Detect which cell encompasses the target text, then output its (x, y) center coordinate. 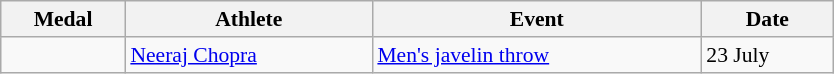
Medal (64, 19)
Neeraj Chopra (248, 55)
Date (767, 19)
Men's javelin throw (536, 55)
Athlete (248, 19)
23 July (767, 55)
Event (536, 19)
